Determine the (x, y) coordinate at the center of the cell enclosing the given text.  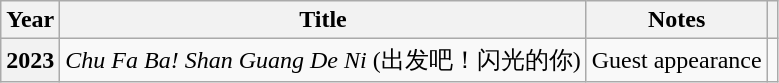
Year (30, 20)
Notes (676, 20)
2023 (30, 60)
Guest appearance (676, 60)
Title (323, 20)
Chu Fa Ba! Shan Guang De Ni (出发吧！闪光的你) (323, 60)
